Determine the (X, Y) coordinate at the center of the cell enclosing the given text.  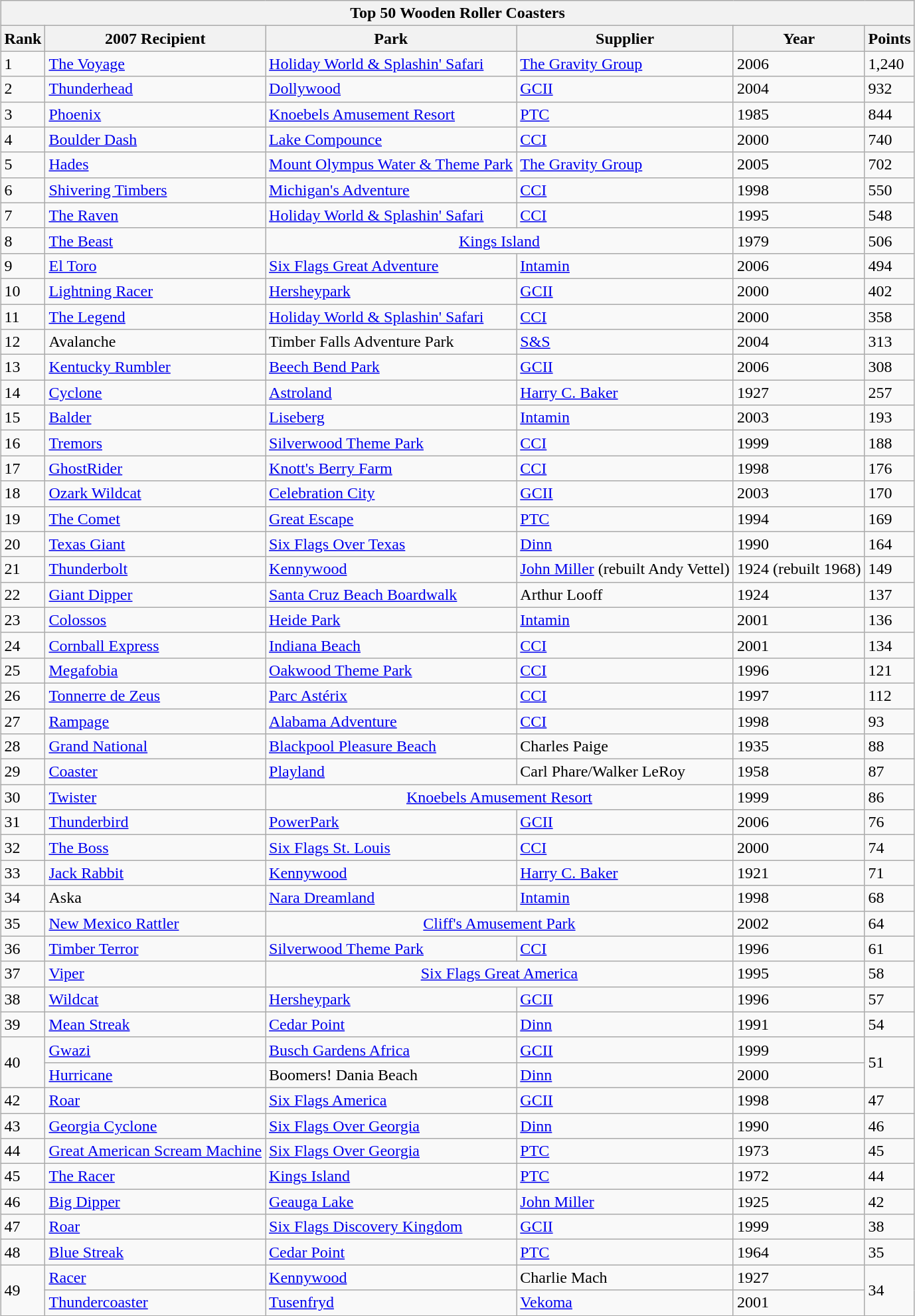
Coaster (155, 772)
844 (890, 114)
702 (890, 165)
Busch Gardens Africa (391, 1050)
Tremors (155, 443)
Liseberg (391, 418)
The Comet (155, 519)
Vekoma (625, 1303)
Boulder Dash (155, 140)
Heide Park (391, 620)
Dollywood (391, 89)
Mean Streak (155, 1024)
Six Flags America (391, 1100)
Texas Giant (155, 544)
Big Dipper (155, 1202)
The Boss (155, 848)
10 (23, 291)
27 (23, 721)
Timber Falls Adventure Park (391, 342)
57 (890, 999)
Six Flags Discovery Kingdom (391, 1227)
Phoenix (155, 114)
Mount Olympus Water & Theme Park (391, 165)
1924 (rebuilt 1968) (799, 569)
Six Flags Great America (499, 974)
Cyclone (155, 393)
Great Escape (391, 519)
19 (23, 519)
Giant Dipper (155, 595)
49 (23, 1290)
Racer (155, 1277)
2005 (799, 165)
8 (23, 240)
32 (23, 848)
2 (23, 89)
88 (890, 747)
Charles Paige (625, 747)
Balder (155, 418)
313 (890, 342)
37 (23, 974)
Lake Compounce (391, 140)
S&S (625, 342)
1925 (799, 1202)
188 (890, 443)
Ozark Wildcat (155, 494)
New Mexico Rattler (155, 923)
40 (23, 1062)
Rampage (155, 721)
16 (23, 443)
Timber Terror (155, 949)
1964 (799, 1252)
Santa Cruz Beach Boardwalk (391, 595)
74 (890, 848)
John Miller (625, 1202)
7 (23, 215)
506 (890, 240)
164 (890, 544)
Astroland (391, 393)
The Racer (155, 1176)
Lightning Racer (155, 291)
358 (890, 317)
149 (890, 569)
Cornball Express (155, 645)
1973 (799, 1151)
Alabama Adventure (391, 721)
Thundercoaster (155, 1303)
Grand National (155, 747)
740 (890, 140)
Kentucky Rumbler (155, 367)
Celebration City (391, 494)
26 (23, 696)
Wildcat (155, 999)
Charlie Mach (625, 1277)
Cliff's Amusement Park (499, 923)
Thunderhead (155, 89)
22 (23, 595)
54 (890, 1024)
20 (23, 544)
1972 (799, 1176)
3 (23, 114)
48 (23, 1252)
23 (23, 620)
John Miller (rebuilt Andy Vettel) (625, 569)
93 (890, 721)
The Beast (155, 240)
Six Flags Over Texas (391, 544)
43 (23, 1126)
61 (890, 949)
Indiana Beach (391, 645)
134 (890, 645)
136 (890, 620)
87 (890, 772)
548 (890, 215)
5 (23, 165)
Geauga Lake (391, 1202)
24 (23, 645)
1985 (799, 114)
1921 (799, 873)
36 (23, 949)
31 (23, 822)
Nara Dreamland (391, 898)
El Toro (155, 266)
15 (23, 418)
Playland (391, 772)
Tusenfryd (391, 1303)
176 (890, 468)
Great American Scream Machine (155, 1151)
Supplier (625, 39)
Hurricane (155, 1075)
58 (890, 974)
1935 (799, 747)
14 (23, 393)
4 (23, 140)
1997 (799, 696)
11 (23, 317)
Rank (23, 39)
Viper (155, 974)
PowerPark (391, 822)
29 (23, 772)
Points (890, 39)
12 (23, 342)
2007 Recipient (155, 39)
Six Flags St. Louis (391, 848)
1958 (799, 772)
21 (23, 569)
Oakwood Theme Park (391, 670)
Colossos (155, 620)
86 (890, 797)
64 (890, 923)
18 (23, 494)
Arthur Looff (625, 595)
494 (890, 266)
The Raven (155, 215)
Jack Rabbit (155, 873)
550 (890, 190)
Hades (155, 165)
Twister (155, 797)
30 (23, 797)
The Voyage (155, 64)
Year (799, 39)
932 (890, 89)
13 (23, 367)
6 (23, 190)
Park (391, 39)
Parc Astérix (391, 696)
Gwazi (155, 1050)
121 (890, 670)
Six Flags Great Adventure (391, 266)
Tonnerre de Zeus (155, 696)
68 (890, 898)
1979 (799, 240)
Blue Streak (155, 1252)
Georgia Cyclone (155, 1126)
Avalanche (155, 342)
193 (890, 418)
Blackpool Pleasure Beach (391, 747)
Top 50 Wooden Roller Coasters (457, 13)
170 (890, 494)
9 (23, 266)
Knott's Berry Farm (391, 468)
33 (23, 873)
Thunderbird (155, 822)
The Legend (155, 317)
402 (890, 291)
Shivering Timbers (155, 190)
1924 (799, 595)
51 (890, 1062)
1,240 (890, 64)
Thunderbolt (155, 569)
Carl Phare/Walker LeRoy (625, 772)
2002 (799, 923)
Beech Bend Park (391, 367)
17 (23, 468)
1994 (799, 519)
257 (890, 393)
Aska (155, 898)
137 (890, 595)
1991 (799, 1024)
GhostRider (155, 468)
25 (23, 670)
Boomers! Dania Beach (391, 1075)
76 (890, 822)
308 (890, 367)
39 (23, 1024)
169 (890, 519)
112 (890, 696)
28 (23, 747)
1 (23, 64)
Michigan's Adventure (391, 190)
Megafobia (155, 670)
71 (890, 873)
